From the cell containing the given text, extract its center point as (X, Y) coordinate. 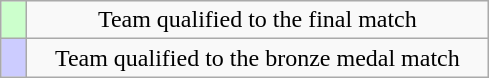
Team qualified to the final match (258, 20)
Team qualified to the bronze medal match (258, 58)
